Output the (X, Y) coordinate of the center of the cell containing the given text.  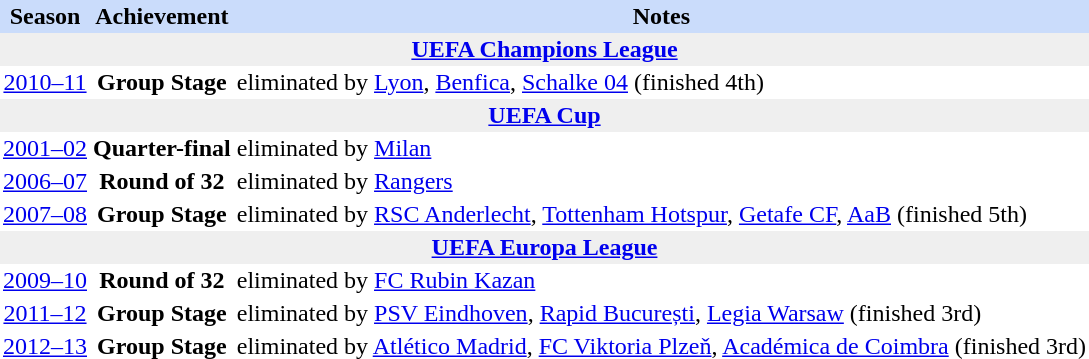
2001–02 (45, 148)
2009–10 (45, 280)
2011–12 (45, 314)
eliminated by Rangers (662, 182)
Season (45, 16)
Achievement (162, 16)
eliminated by Lyon, Benfica, Schalke 04 (finished 4th) (662, 82)
UEFA Cup (544, 116)
2010–11 (45, 82)
UEFA Champions League (544, 50)
2007–08 (45, 214)
eliminated by RSC Anderlecht, Tottenham Hotspur, Getafe CF, AaB (finished 5th) (662, 214)
eliminated by Milan (662, 148)
UEFA Europa League (544, 248)
eliminated by PSV Eindhoven, Rapid București, Legia Warsaw (finished 3rd) (662, 314)
Notes (662, 16)
Quarter-final (162, 148)
eliminated by FC Rubin Kazan (662, 280)
2006–07 (45, 182)
